Return (X, Y) of the center of cell containing provided text 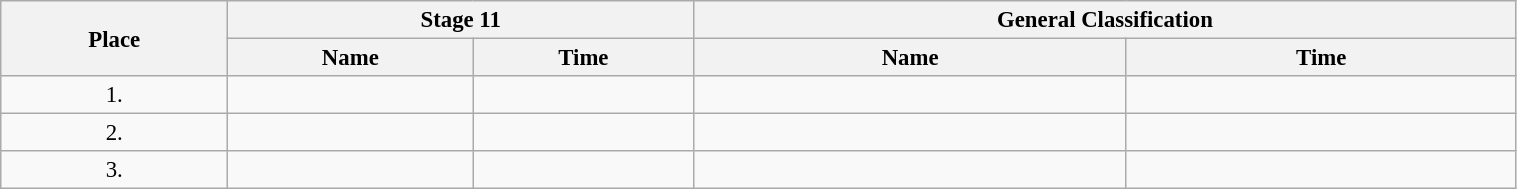
3. (114, 170)
2. (114, 133)
Stage 11 (461, 20)
1. (114, 95)
Place (114, 38)
General Classification (1105, 20)
